Scan for the cell matching the given text and deliver its (X, Y) coordinate at center. 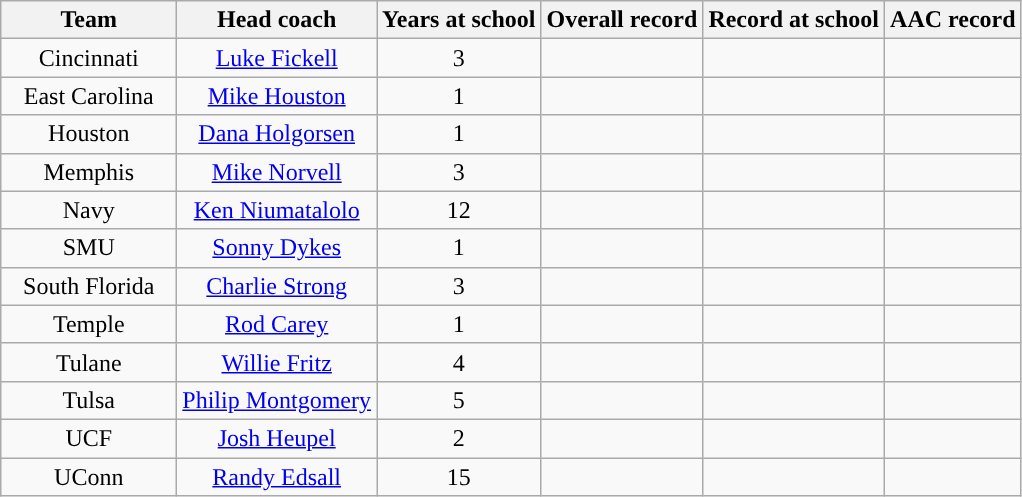
UConn (89, 477)
4 (459, 362)
Head coach (277, 20)
Memphis (89, 172)
UCF (89, 438)
Cincinnati (89, 58)
Ken Niumatalolo (277, 210)
Houston (89, 134)
Willie Fritz (277, 362)
Rod Carey (277, 324)
Tulsa (89, 400)
Charlie Strong (277, 286)
Mike Houston (277, 96)
East Carolina (89, 96)
Randy Edsall (277, 477)
2 (459, 438)
SMU (89, 248)
Luke Fickell (277, 58)
South Florida (89, 286)
12 (459, 210)
Philip Montgomery (277, 400)
5 (459, 400)
Temple (89, 324)
Record at school (794, 20)
Dana Holgorsen (277, 134)
15 (459, 477)
Overall record (622, 20)
Years at school (459, 20)
Mike Norvell (277, 172)
Navy (89, 210)
AAC record (954, 20)
Team (89, 20)
Sonny Dykes (277, 248)
Josh Heupel (277, 438)
Tulane (89, 362)
